Capture the cell that displays the provided text and extract its [x, y] central coordinate. 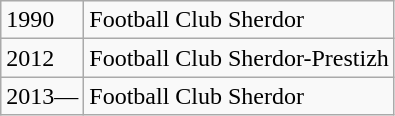
2012 [42, 58]
Football Club Sherdor-Prestizh [240, 58]
1990 [42, 20]
2013— [42, 96]
